Capture the cell that displays the provided text and extract its (x, y) central coordinate. 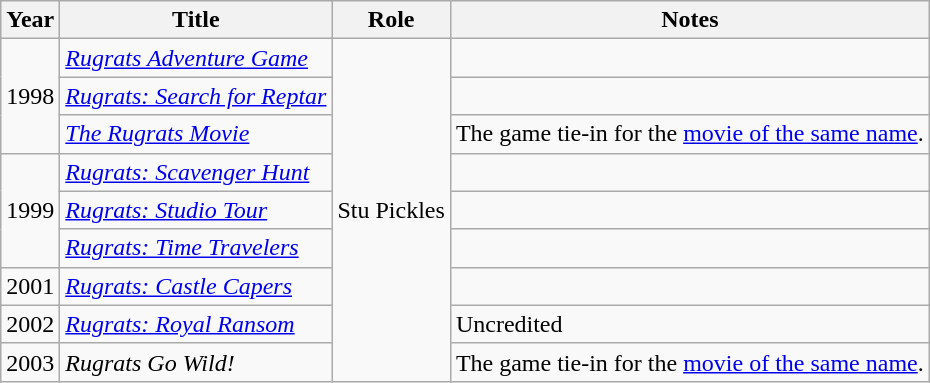
Rugrats Go Wild! (196, 362)
1999 (30, 210)
2003 (30, 362)
Role (391, 20)
Rugrats: Royal Ransom (196, 324)
Stu Pickles (391, 210)
Rugrats Adventure Game (196, 58)
Rugrats: Studio Tour (196, 210)
2002 (30, 324)
Rugrats: Search for Reptar (196, 96)
1998 (30, 96)
2001 (30, 286)
Title (196, 20)
Notes (690, 20)
Uncredited (690, 324)
Year (30, 20)
Rugrats: Time Travelers (196, 248)
Rugrats: Castle Capers (196, 286)
The Rugrats Movie (196, 134)
Rugrats: Scavenger Hunt (196, 172)
